Search for the cell housing the specified text and yield its [X, Y] center coordinate. 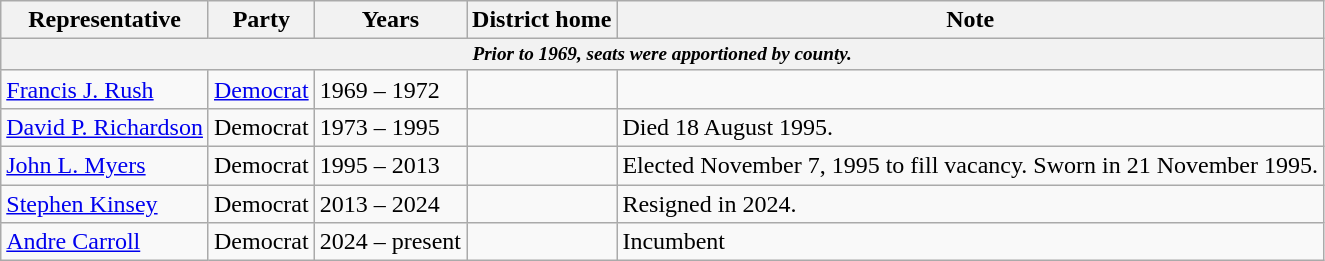
District home [542, 20]
Stephen Kinsey [105, 204]
Party [261, 20]
Incumbent [970, 242]
Note [970, 20]
Andre Carroll [105, 242]
Resigned in 2024. [970, 204]
1995 – 2013 [390, 166]
John L. Myers [105, 166]
2024 – present [390, 242]
Representative [105, 20]
David P. Richardson [105, 128]
1973 – 1995 [390, 128]
Died 18 August 1995. [970, 128]
Years [390, 20]
Prior to 1969, seats were apportioned by county. [662, 55]
1969 – 1972 [390, 89]
Francis J. Rush [105, 89]
2013 – 2024 [390, 204]
Elected November 7, 1995 to fill vacancy. Sworn in 21 November 1995. [970, 166]
